Pinpoint the cell where the given text exists, returning its (X, Y) midpoint coordinate. 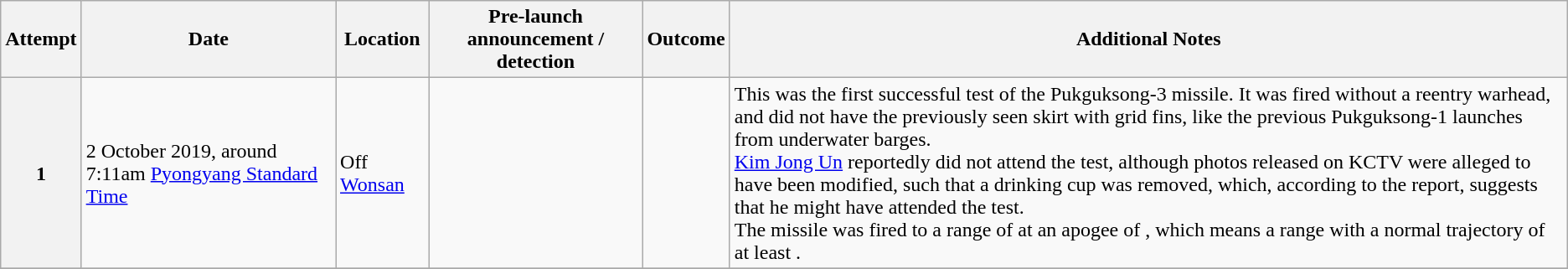
Attempt (41, 39)
2 October 2019, around 7:11am Pyongyang Standard Time (208, 173)
Pre-launch announcement / detection (536, 39)
1 (41, 173)
Location (383, 39)
Date (208, 39)
Off Wonsan (383, 173)
Additional Notes (1148, 39)
Outcome (686, 39)
